Locate the cell with the specified text and output its [X, Y] center coordinate. 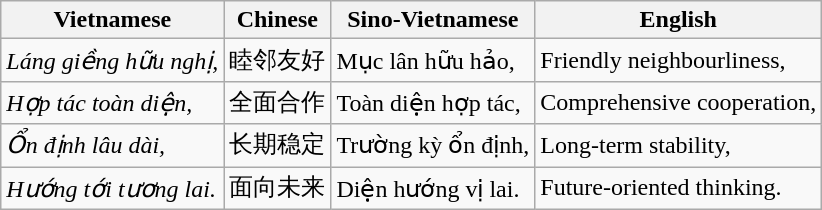
Vietnamese [112, 20]
Friendly neighbourliness, [678, 60]
Diện hướng vị lai. [433, 188]
Sino-Vietnamese [433, 20]
长期稳定 [278, 146]
Láng giềng hữu nghị, [112, 60]
Long-term stability, [678, 146]
全面合作 [278, 102]
Comprehensive cooperation, [678, 102]
Hợp tác toàn diện, [112, 102]
Chinese [278, 20]
English [678, 20]
Future-oriented thinking. [678, 188]
Mục lân hữu hảo, [433, 60]
Toàn diện hợp tác, [433, 102]
面向未来 [278, 188]
Ổn định lâu dài, [112, 146]
Trường kỳ ổn định, [433, 146]
睦邻友好 [278, 60]
Hướng tới tương lai. [112, 188]
